Capture the cell that displays the provided text and extract its [x, y] central coordinate. 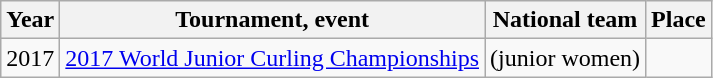
Place [679, 20]
National team [566, 20]
(junior women) [566, 58]
2017 World Junior Curling Championships [272, 58]
Year [30, 20]
2017 [30, 58]
Tournament, event [272, 20]
